Return the [X, Y] coordinate for the center point of the cell that contains the specified text.  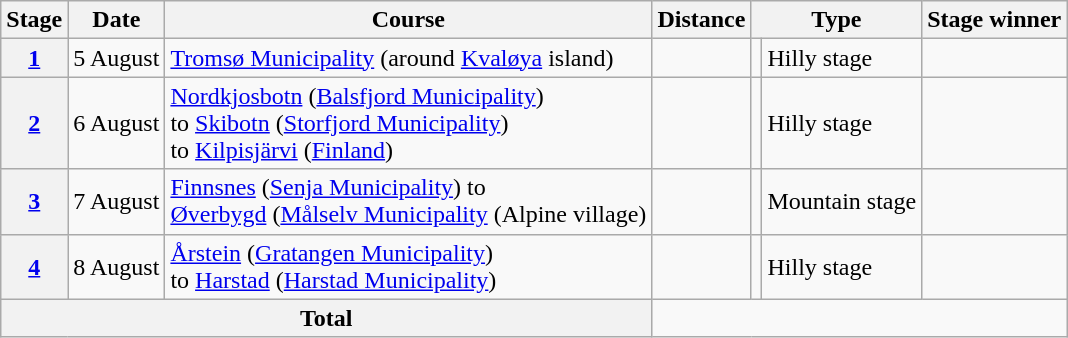
Finnsnes (Senja Municipality) toØverbygd (Målselv Municipality (Alpine village) [408, 202]
Type [836, 20]
Årstein (Gratangen Municipality)to Harstad (Harstad Municipality) [408, 266]
Nordkjosbotn (Balsfjord Municipality)to Skibotn (Storfjord Municipality)to Kilpisjärvi (Finland) [408, 123]
8 August [116, 266]
4 [34, 266]
Mountain stage [842, 202]
Stage winner [994, 20]
Total [326, 318]
1 [34, 58]
3 [34, 202]
5 August [116, 58]
7 August [116, 202]
Distance [702, 20]
Tromsø Municipality (around Kvaløya island) [408, 58]
Course [408, 20]
6 August [116, 123]
Stage [34, 20]
Date [116, 20]
2 [34, 123]
